Find where the given text appears and provide that cell's center as [X, Y] coordinate. 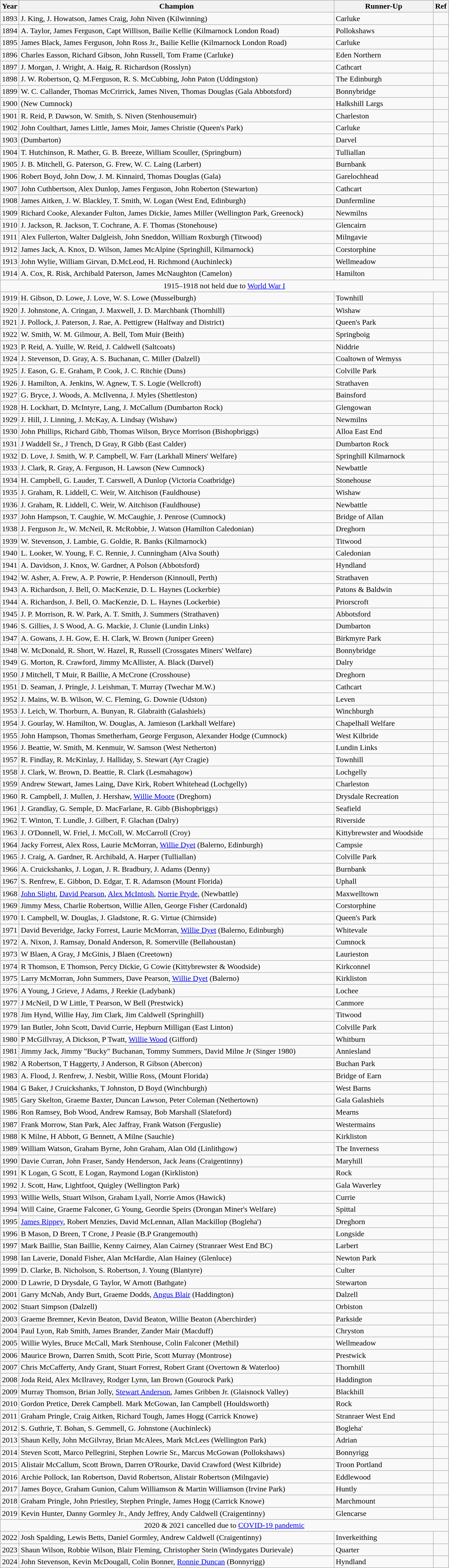
W. McDonald, R. Short, W. Hazel, R, Russell (Crossgates Miners' Welfare) [177, 650]
Springhill Kilmarnock [384, 456]
1986 [10, 1112]
Glencarse [384, 1513]
1996 [10, 1234]
R. Campbell, J. Mullen, J. Hershaw, Willie Moore (Dreghorn) [177, 796]
Uphall [384, 881]
Shaun Wilson, Robbie Wilson, Blair Fleming, Christopher Stein (Windygates Durievale) [177, 1550]
1926 [10, 383]
A. Nixon, J. Ramsay, Donald Anderson, R. Somerville (Bellahoustan) [177, 942]
Drysdale Recreation [384, 796]
Alex Fullerton, Walter Dalgleish, John Sneddon, William Roxburgh (Titwood) [177, 237]
Longside [384, 1234]
1903 [10, 140]
Graham Pringle, Craig Aitken, Richard Tough, James Hogg (Carrick Knowe) [177, 1416]
K Logan, G Scott, E Logan, Raymond Logan (Kirkliston) [177, 1173]
Garry McNab, Andy Burt, Graeme Dodds, Angus Blair (Haddington) [177, 1294]
Mearns [384, 1112]
1940 [10, 553]
2023 [10, 1550]
1994 [10, 1209]
1943 [10, 590]
Ron Ramsey, Bob Wood, Andrew Ramsay, Bob Marshall (Slateford) [177, 1112]
2001 [10, 1294]
Gala Galashiels [384, 1100]
1933 [10, 468]
2005 [10, 1343]
John Cuthbertson, Alex Dunlop, James Ferguson, John Roberton (Stewarton) [177, 189]
1924 [10, 359]
1975 [10, 979]
T. Winton, T. Lundle, J. Gilbert, F. Glachan (Dalry) [177, 821]
Westermains [384, 1124]
1912 [10, 249]
Larbert [384, 1246]
James Rippey, Robert Menzies, David McLennan, Allan Mackillop (Bogleha') [177, 1222]
Inverkeithing [384, 1538]
A. Taylor, James Ferguson, Capt Willison, Bailie Kellie (Kilmarnock London Road) [177, 31]
Paul Lyon, Rab Smith, James Brander, Zander Mair (Macduff) [177, 1331]
Adrian [384, 1440]
H. Lockhart, D. McIntyre, Lang, J. McCallum (Dumbarton Rock) [177, 407]
Bonnyrigg [384, 1452]
(New Cumnock) [177, 103]
1915–1918 not held due to World War I [224, 286]
Maurice Brown, Darren Smith, Scott Pirie, Scott Murray (Montrose) [177, 1355]
1987 [10, 1124]
1957 [10, 760]
1894 [10, 31]
Riverside [384, 821]
1919 [10, 298]
Alloa East End [384, 432]
Priorscroft [384, 602]
1938 [10, 529]
Marchmount [384, 1501]
Maryhill [384, 1161]
Ian Laverie, Donald Fisher, Alan McHardie, Alan Hainey (Glenluce) [177, 1258]
J. Johnstone, A. Cringan, J. Maxwell, J. D. Marchbank (Thornhill) [177, 310]
2011 [10, 1416]
K Milne, H Abbott, G Bennett, A Milne (Sauchie) [177, 1137]
John Wylie, William Girvan, D.McLeod, H. Richmond (Auchinleck) [177, 261]
1959 [10, 784]
J. Hamilton, A. Jenkins, W. Agnew, T. S. Logie (Wellcroft) [177, 383]
Ian Butler, John Scott, David Currie, Hepburn Milligan (East Linton) [177, 1027]
1980 [10, 1039]
J. Jackson, R. Jackson, T. Cochrane, A. F. Thomas (Stonehouse) [177, 225]
A. Davidson, J. Knox, W. Gardner, A Polson (Abbotsford) [177, 565]
West Kilbride [384, 735]
1977 [10, 1003]
Mark Baillie, Stan Baillie, Kenny Cairney, Alan Cairney (Stranraer West End BC) [177, 1246]
1929 [10, 420]
Springboig [384, 334]
Eden Northern [384, 55]
R Thomson, E Thomson, Percy Dickie, G Cowie (Kittybrewster & Woodside) [177, 966]
1939 [10, 541]
1978 [10, 1015]
1899 [10, 91]
G. Morton, R. Crawford, Jimmy McAllister, A. Black (Darvel) [177, 663]
Jimmy Mess, Charlie Robertson, Willie Allen, George Fisher (Cardonald) [177, 905]
1945 [10, 614]
1968 [10, 893]
1965 [10, 857]
Stranraer West End [384, 1416]
D. Love, J. Smith, W. P. Campbell, W. Farr (Larkhall Miners' Welfare) [177, 456]
Steven Scott, Marco Pellegrini, Stephen Lowrie Sr., Marcus McGowan (Pollokshaws) [177, 1452]
Willie Wells, Stuart Wilson, Graham Lyall, Norrie Amos (Hawick) [177, 1197]
Milngavie [384, 237]
1893 [10, 19]
2017 [10, 1489]
J. Mains, W. B. Wilson, W. C. Fleming, G. Downie (Udston) [177, 699]
1954 [10, 723]
Halkshill Largs [384, 103]
1895 [10, 43]
T. Hutchinson, R. Mather, G. B. Breeze, William Scouller, (Springburn) [177, 152]
Chryston [384, 1331]
J. Craig, A. Gardner, R. Archibald, A. Harper (Tulliallan) [177, 857]
1955 [10, 735]
1961 [10, 808]
2024 [10, 1562]
Gary Skelton, Graeme Baxter, Duncan Lawson, Peter Coleman (Nethertown) [177, 1100]
J. Hill, J. Linning, J. McKay, A. Lindsay (Wishaw) [177, 420]
2016 [10, 1477]
David Beveridge, Jacky Forrest, Laurie McMorran, Willie Dyet (Balerno, Edinburgh) [177, 930]
Year [10, 6]
B Mason, D Breen, T Crone, J Peasie (B.P Grangemouth) [177, 1234]
Campsie [384, 845]
1956 [10, 748]
Kirkconnel [384, 966]
1904 [10, 152]
1942 [10, 578]
1958 [10, 772]
2018 [10, 1501]
1999 [10, 1270]
1906 [10, 177]
Parkside [384, 1319]
J. Leich, W. Thorburn, A. Bunyan, R. Glabraith (Galashiels) [177, 711]
S. Renfrew, E. Gibbon, D. Edgar, T. R. Adamson (Mount Florida) [177, 881]
1989 [10, 1149]
Newton Park [384, 1258]
R. Findlay, R. McKinlay, J. Halliday, S. Stewart (Ayr Cragie) [177, 760]
Hamilton [384, 274]
John Hampson, Thomas Smetherham, George Ferguson, Alexander Hodge (Cumnock) [177, 735]
Thornhill [384, 1367]
1928 [10, 407]
W. Asher, A. Frew, A. P. Powrie, P. Henderson (Kinnoull, Perth) [177, 578]
2015 [10, 1465]
W. C. Callander, Thomas McCrirrick, James Niven, Thomas Douglas (Gala Abbotsford) [177, 91]
2010 [10, 1404]
1985 [10, 1100]
1988 [10, 1137]
2003 [10, 1319]
J. Grandlay, G. Semple, D. MacFarlane, R. Gibb (Bishopbriggs) [177, 808]
Bainsford [384, 395]
1995 [10, 1222]
1953 [10, 711]
2008 [10, 1380]
1898 [10, 79]
P McGillvray, A Dickson, P Twatt, Willie Wood (Gifford) [177, 1039]
J. W. Robertson, Q. M.Ferguson, R. S. McCubbing, John Paton (Uddingston) [177, 79]
Bogleha' [384, 1428]
John Coulthart, James Little, James Moir, James Christie (Queen's Park) [177, 128]
1990 [10, 1161]
Chapelhall Welfare [384, 723]
2006 [10, 1355]
Frank Morrow, Stan Park, Alec Jaffray, Frank Watson (Ferguslie) [177, 1124]
Coaltown of Wemyss [384, 359]
Cumnock [384, 942]
1922 [10, 334]
1970 [10, 918]
1982 [10, 1064]
Quarter [384, 1550]
1973 [10, 954]
A. Flood, J. Renfrew, J. Nesbit, Willie Ross, (Mount Florida) [177, 1076]
Buchan Park [384, 1064]
Alistair McCallum, Scott Brown, Darren O'Rourke, David Crawford (West Kilbride) [177, 1465]
Garelochhead [384, 177]
P. Reid, A. Yuille, W. Reid, J. Caldwell (Saltcoats) [177, 346]
1944 [10, 602]
J McNeil, D W Little, T Pearson, W Bell (Prestwick) [177, 1003]
1913 [10, 261]
Troon Portland [384, 1465]
J. Beattie, W. Smith, M. Kenmuir, W. Samson (West Netherton) [177, 748]
1925 [10, 371]
R. Reid, P. Dawson, W. Smith, S. Niven (Stenhousemuir) [177, 116]
1901 [10, 116]
2004 [10, 1331]
Leven [384, 699]
Gordon Pretice, Derek Campbell. Mark McGowan, Ian Campbell (Houldsworth) [177, 1404]
Murray Thomson, Brian Jolly, Stewart Anderson, James Gribben Jr. (Glaisnock Valley) [177, 1392]
A Robertson, T Haggerty, J Anderson, R Gibson (Abercon) [177, 1064]
Andrew Stewart, James Laing, Dave Kirk, Robert Whitehead (Lochgelly) [177, 784]
1921 [10, 322]
2013 [10, 1440]
James Aitken, J. W. Blackley, T. Smith, W. Logan (West End, Edinburgh) [177, 201]
1974 [10, 966]
Currie [384, 1197]
West Barns [384, 1088]
Champion [177, 6]
J Waddell Sr., J Trench, D Gray, R Gibb (East Calder) [177, 444]
1967 [10, 881]
1896 [10, 55]
Ref [441, 6]
Dalry [384, 663]
L. Looker, W. Young, F. C. Rennie, J. Cunningham (Alva South) [177, 553]
(Dumbarton) [177, 140]
2020 & 2021 cancelled due to COVID-19 pandemic [224, 1526]
1998 [10, 1258]
Whitburn [384, 1039]
Will Caine, Graeme Falconer, G Young, Geordie Speirs (Drongan Miner's Welfare) [177, 1209]
I. Campbell, W. Douglas, J. Gladstone, R. G. Virtue (Chirnside) [177, 918]
1914 [10, 274]
1952 [10, 699]
2002 [10, 1307]
A. Cox, R. Risk, Archibald Paterson, James McNaughton (Camelon) [177, 274]
1997 [10, 1246]
The Edinburgh [384, 79]
Stonehouse [384, 480]
Jacky Forrest, Alex Ross, Laurie McMorran, Willie Dyet (Balerno, Edinburgh) [177, 845]
1951 [10, 687]
J. O'Donnell, W. Friel, J. McColl, W. McCarroll (Croy) [177, 833]
2022 [10, 1538]
John Slight, David Pearson, Alex McIntosh, Norrie Pryde, (Newbattle) [177, 893]
J. Stevenson, D. Gray, A. S. Buchanan, C. Miller (Dalzell) [177, 359]
James Black, James Ferguson, John Ross Jr., Bailie Kellie (Kilmarnock London Road) [177, 43]
1960 [10, 796]
2014 [10, 1452]
John Phillips, Richard Gibb, Thomas Wilson, Bryce Morrison (Bishopbriggs) [177, 432]
Whitevale [384, 930]
Haddington [384, 1380]
Niddrie [384, 346]
Anniesland [384, 1051]
2019 [10, 1513]
D Lawrie, D Drysdale, G Taylor, W Arnott (Bathgate) [177, 1282]
H. Gibson, D. Lowe, J. Love, W. S. Lowe (Musselburgh) [177, 298]
1972 [10, 942]
Charles Easson, Richard Gibson, John Russell, Tom Frame (Carluke) [177, 55]
Maxwelltown [384, 893]
1950 [10, 675]
1902 [10, 128]
1962 [10, 821]
J. Clark, W. Brown, D. Beattie, R. Clark (Lesmahagow) [177, 772]
Culter [384, 1270]
1936 [10, 504]
John Stevenson, Kevin McDougall, Colin Bonner, Ronnie Duncan (Bonnyrigg) [177, 1562]
D. Clarke, B. Nicholson, S. Robertson, J. Young (Blantyre) [177, 1270]
Tulliallan [384, 152]
Orbiston [384, 1307]
1992 [10, 1185]
Dumbarton [384, 626]
Abbotsford [384, 614]
1976 [10, 991]
Seafield [384, 808]
W Blaen, A Gray, J McGinis, J Blaen (Creetown) [177, 954]
Blackhill [384, 1392]
Kevin Hunter, Danny Gormley Jr., Andy Jeffrey, Andy Caldwell (Craigentinny) [177, 1513]
1984 [10, 1088]
Dunfermline [384, 201]
2012 [10, 1428]
Robert Boyd, John Dow, J. M. Kinnaird, Thomas Douglas (Gala) [177, 177]
Richard Cooke, Alexander Fulton, James Dickie, James Miller (Wellington Park, Greenock) [177, 213]
Darvel [384, 140]
Canmore [384, 1003]
Davie Curran, John Fraser, Sandy Henderson, Jack Jeans (Craigentinny) [177, 1161]
1941 [10, 565]
Lochgelly [384, 772]
1905 [10, 164]
James Boyce, Graham Gunion, Calum Williamson & Martin Williamson (Irvine Park) [177, 1489]
Eddlewood [384, 1477]
Graham Pringle, John Priestley, Stephen Pringle, James Hogg (Carrick Knowe) [177, 1501]
1969 [10, 905]
Dalzell [384, 1294]
1910 [10, 225]
William Watson, Graham Byrne, John Graham, Alan Old (Linlithgow) [177, 1149]
1907 [10, 189]
2009 [10, 1392]
Glengowan [384, 407]
Spittal [384, 1209]
Lochee [384, 991]
Caledonian [384, 553]
Pollokshaws [384, 31]
Jim Hynd, Willie Hay, Jim Clark, Jim Caldwell (Springhill) [177, 1015]
S. Gillies, J. S Wood, A. G. Mackie, J. Clunie (Lundin Links) [177, 626]
1920 [10, 310]
1947 [10, 638]
J. Clark, R. Gray, A. Ferguson, H. Lawson (New Cumnock) [177, 468]
1979 [10, 1027]
James Jack, A. Knox, D. Wilson, James McAlpine (Springhill, Kilmarnock) [177, 249]
1937 [10, 517]
John Hampson, T. Caughie, W. McCaughie, J. Penrose (Cumnock) [177, 517]
1964 [10, 845]
Huntly [384, 1489]
Shaun Kelly, John McGilvray, Brian McAlees, Mark McLees (Wellington Park) [177, 1440]
Prestwick [384, 1355]
1981 [10, 1051]
Kittybrewster and Woodside [384, 833]
J. Pollock, J. Paterson, J. Rae, A. Pettigrew (Halfway and District) [177, 322]
Patons & Baldwin [384, 590]
1909 [10, 213]
Laurieston [384, 954]
J. B. Mitchell, G. Paterson, G. Frew, W. C. Laing (Larbert) [177, 164]
1935 [10, 492]
Dumbarton Rock [384, 444]
A. Gowans, J. H. Gow, E. H. Clark, W. Brown (Juniper Green) [177, 638]
1966 [10, 869]
1993 [10, 1197]
D. Seaman, J. Pringle, J. Leishman, T. Murray (Twechar M.W.) [177, 687]
S. Guthrie, T. Bohan, S. Gemmell, G. Johnstone (Auchinleck) [177, 1428]
J. King, J. Howatson, James Craig, John Niven (Kilwinning) [177, 19]
1948 [10, 650]
1991 [10, 1173]
1932 [10, 456]
Winchburgh [384, 711]
W. Stevenson, J. Lambie, G. Goldie, R. Banks (Kilmarnock) [177, 541]
1923 [10, 346]
J Mitchell, T Muir, R Baillie, A McCrone (Crosshouse) [177, 675]
G. Bryce, J. Woods, A. McIlvenna, J. Myles (Shettleston) [177, 395]
J. Morgan, J. Wright, A. Haig, R. Richardson (Rosslyn) [177, 67]
J. P. Morrison, R. W. Park, A. T. Smith, J. Summers (Strathaven) [177, 614]
1983 [10, 1076]
Birkmyre Park [384, 638]
2007 [10, 1367]
1949 [10, 663]
1946 [10, 626]
Runner-Up [384, 6]
1963 [10, 833]
J. Eason, G. E. Graham, P. Cook, J. C. Ritchie (Duns) [177, 371]
J. Gourlay, W. Hamilton, W. Douglas, A. Jamieson (Larkhall Welfare) [177, 723]
Glencairn [384, 225]
1931 [10, 444]
1971 [10, 930]
2000 [10, 1282]
Lundin Links [384, 748]
Willie Wyles, Bruce McCall, Mark Stenhouse, Colin Falconer (Methil) [177, 1343]
Graeme Bremner, Kevin Beaton, David Beaton, Willie Beaton (Aberchirder) [177, 1319]
Bridge of Earn [384, 1076]
Archie Pollock, Ian Robertson, David Robertson, Alistair Robertson (Milngavie) [177, 1477]
1897 [10, 67]
G Baker, J Cruickshanks, T Johnston, D Boyd (Winchburgh) [177, 1088]
Stewarton [384, 1282]
H. Campbell, G. Lauder, T. Carswell, A Dunlop (Victoria Coatbridge) [177, 480]
1908 [10, 201]
J. Ferguson Jr., W. McNeil, R. McRobbie, J. Watson (Hamilton Caledonian) [177, 529]
A Young, J Grieve, J Adams, J Reekie (Ladybank) [177, 991]
Josh Spalding, Lewis Betts, Daniel Gormley, Andrew Caldwell (Craigentinny) [177, 1538]
1934 [10, 480]
1930 [10, 432]
1927 [10, 395]
Joda Reid, Alex McIlravey, Rodger Lynn, Ian Brown (Gourock Park) [177, 1380]
1911 [10, 237]
Gala Waverley [384, 1185]
Chris McCafferty, Andy Grant, Stuart Forrest, Robert Grant (Overtown & Waterloo) [177, 1367]
The Inverness [384, 1149]
Bridge of Allan [384, 517]
Larry McMorran, John Summers, Dave Pearson, Willie Dyet (Balerno) [177, 979]
Stuart Simpson (Dalzell) [177, 1307]
W. Smith, W. M. Gilmour, A. Bell, Tom Muir (Beith) [177, 334]
Jimmy Jack, Jimmy "Bucky" Buchanan, Tommy Summers, David Milne Jr (Singer 1980) [177, 1051]
A. Cruickshanks, J. Logan, J. R. Bradbury, J. Adams (Denny) [177, 869]
J. Scott, Haw, Lightfoot, Quigley (Wellington Park) [177, 1185]
1900 [10, 103]
